Locate the cell with the specified text and output its [x, y] center coordinate. 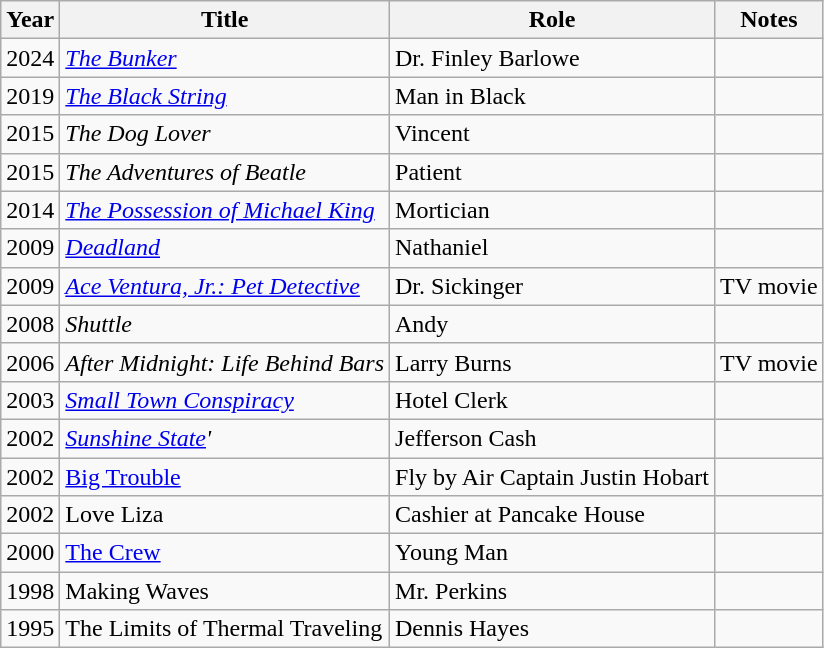
2024 [30, 58]
The Dog Lover [225, 134]
Title [225, 20]
2006 [30, 362]
The Adventures of Beatle [225, 172]
Nathaniel [552, 248]
1995 [30, 629]
2014 [30, 210]
Making Waves [225, 591]
2000 [30, 553]
Year [30, 20]
Shuttle [225, 324]
Vincent [552, 134]
Mortician [552, 210]
Dr. Sickinger [552, 286]
Ace Ventura, Jr.: Pet Detective [225, 286]
2003 [30, 400]
Role [552, 20]
Small Town Conspiracy [225, 400]
Andy [552, 324]
Notes [770, 20]
Sunshine State' [225, 438]
The Possession of Michael King [225, 210]
The Limits of Thermal Traveling [225, 629]
Mr. Perkins [552, 591]
Man in Black [552, 96]
Fly by Air Captain Justin Hobart [552, 477]
The Black String [225, 96]
Young Man [552, 553]
Dennis Hayes [552, 629]
2019 [30, 96]
Dr. Finley Barlowe [552, 58]
After Midnight: Life Behind Bars [225, 362]
The Crew [225, 553]
Patient [552, 172]
Jefferson Cash [552, 438]
Cashier at Pancake House [552, 515]
Larry Burns [552, 362]
Love Liza [225, 515]
The Bunker [225, 58]
2008 [30, 324]
Deadland [225, 248]
Big Trouble [225, 477]
Hotel Clerk [552, 400]
1998 [30, 591]
